For the text-containing cell, return its midpoint in (x, y) coordinate format. 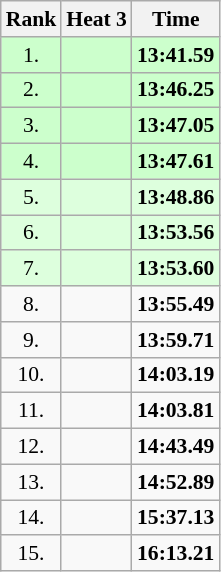
14:03.81 (176, 411)
5. (32, 197)
13:47.05 (176, 126)
6. (32, 233)
9. (32, 340)
Rank (32, 19)
14:43.49 (176, 447)
4. (32, 162)
14:52.89 (176, 482)
10. (32, 375)
13:59.71 (176, 340)
13:41.59 (176, 55)
2. (32, 90)
13:48.86 (176, 197)
13:47.61 (176, 162)
7. (32, 269)
13:55.49 (176, 304)
11. (32, 411)
Time (176, 19)
13. (32, 482)
13:46.25 (176, 90)
13:53.60 (176, 269)
1. (32, 55)
14:03.19 (176, 375)
Heat 3 (96, 19)
16:13.21 (176, 554)
15:37.13 (176, 518)
13:53.56 (176, 233)
15. (32, 554)
8. (32, 304)
14. (32, 518)
12. (32, 447)
3. (32, 126)
